From the cell containing the given text, extract its center point as (x, y) coordinate. 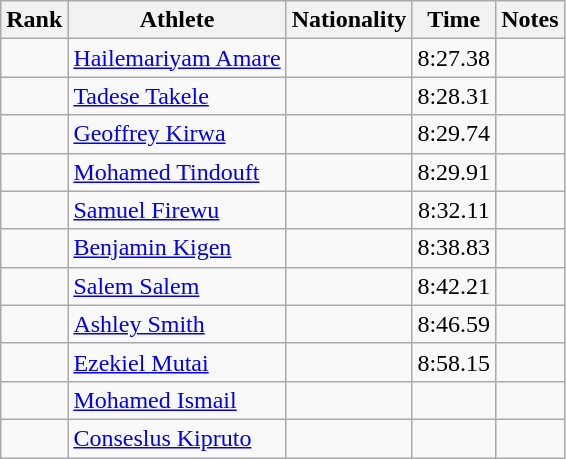
Benjamin Kigen (177, 248)
Salem Salem (177, 286)
8:29.74 (454, 134)
Rank (34, 20)
8:32.11 (454, 210)
8:42.21 (454, 286)
Nationality (349, 20)
Ezekiel Mutai (177, 362)
Mohamed Tindouft (177, 172)
Samuel Firewu (177, 210)
8:29.91 (454, 172)
Conseslus Kipruto (177, 438)
Athlete (177, 20)
Hailemariyam Amare (177, 58)
Ashley Smith (177, 324)
8:27.38 (454, 58)
8:46.59 (454, 324)
Geoffrey Kirwa (177, 134)
Tadese Takele (177, 96)
Time (454, 20)
Mohamed Ismail (177, 400)
8:58.15 (454, 362)
Notes (530, 20)
8:38.83 (454, 248)
8:28.31 (454, 96)
